Scan for the cell matching the given text and deliver its (x, y) coordinate at center. 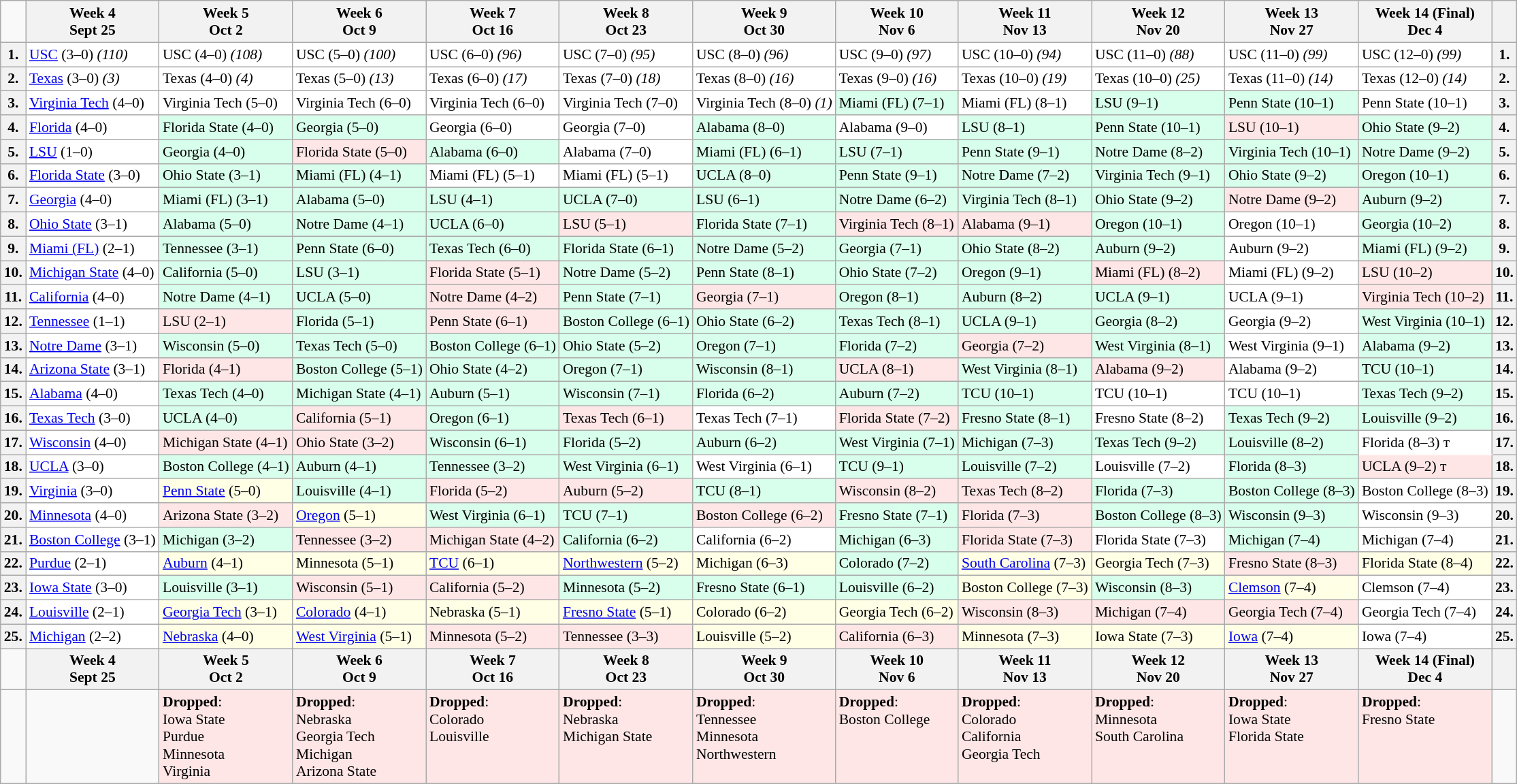
Tennessee (3–1) (226, 248)
LSU (10–2) (1425, 273)
Texas (3–0) (3) (93, 79)
Wisconsin (5–0) (226, 346)
Wisconsin (4–0) (93, 442)
Florida State (7–1) (764, 225)
USC (11–0) (88) (1158, 54)
UCLA (8–0) (764, 176)
Miami (FL) (8–1) (1025, 103)
UCLA (3–0) (93, 467)
Wisconsin (7–1) (626, 394)
Wisconsin (8–1) (764, 370)
Florida (4–0) (93, 127)
Iowa State (3–0) (93, 588)
Florida (8–3) (1292, 467)
Dropped:Boston College (897, 737)
Miami (FL) (3–1) (226, 200)
Alabama (9–0) (897, 127)
Texas Tech (6–0) (493, 248)
Georgia (9–2) (1292, 321)
USC (3–0) (110) (93, 54)
Texas (11–0) (14) (1292, 79)
Texas Tech (4–0) (226, 394)
Miami (FL) (6–1) (764, 152)
Florida State (5–1) (493, 273)
California (5–1) (359, 419)
Texas (9–0) (16) (897, 79)
Texas Tech (7–1) (764, 419)
LSU (4–1) (493, 200)
Colorado (6–2) (764, 612)
Fresno State (7–1) (897, 515)
Miami (FL) (8–2) (1158, 273)
Penn State (8–1) (764, 273)
California (6–3) (897, 636)
Virginia Tech (9–1) (1158, 176)
Boston College (6–2) (764, 515)
Fresno State (8–1) (1025, 419)
LSU (8–1) (1025, 127)
Florida State (7–2) (897, 419)
Dropped:ColoradoCaliforniaGeorgia Tech (1025, 737)
Auburn (5–2) (626, 491)
Oregon (5–1) (359, 515)
Georgia (5–0) (359, 127)
Texas (10–0) (19) (1025, 79)
Tennessee (1–1) (93, 321)
TCU (8–1) (764, 491)
Arizona State (3–2) (226, 515)
Virginia (3–0) (93, 491)
USC (12–0) (99) (1425, 54)
USC (6–0) (96) (493, 54)
Florida State (6–1) (626, 248)
West Virginia (5–1) (359, 636)
Louisville (3–1) (226, 588)
Florida State (3–0) (93, 176)
Florida (7–2) (897, 346)
Georgia Tech (3–1) (226, 612)
Penn State (5–0) (226, 491)
Nebraska (4–0) (226, 636)
UCLA (7–0) (626, 200)
Ohio State (5–2) (626, 346)
West Virginia (9–1) (1292, 346)
Virginia Tech (10–2) (1425, 297)
LSU (10–1) (1292, 127)
Louisville (4–1) (359, 491)
Texas Tech (5–0) (359, 346)
South Carolina (7–3) (1025, 563)
Texas (12–0) (14) (1425, 79)
USC (11–0) (99) (1292, 54)
Auburn (5–1) (493, 394)
Colorado (7–2) (897, 563)
Virginia Tech (10–1) (1292, 152)
Michigan (7–3) (1025, 442)
Louisville (8–2) (1292, 442)
Dropped:Iowa StateFlorida State (1292, 737)
UCLA (8–1) (897, 370)
Michigan State (4–0) (93, 273)
Dropped:Iowa StatePurdueMinnesotaVirginia (226, 737)
Ohio State (7–2) (897, 273)
Auburn (6–2) (764, 442)
Texas (8–0) (16) (764, 79)
Miami (FL) (2–1) (93, 248)
Georgia (8–2) (1158, 321)
Georgia (6–0) (493, 127)
California (4–0) (93, 297)
UCLA (4–0) (226, 419)
Boston College (4–1) (226, 467)
Virginia Tech (8–0) (1) (764, 103)
Dropped:NebraskaMichigan State (626, 737)
Texas Tech (8–1) (897, 321)
Boston College (5–1) (359, 370)
USC (7–0) (95) (626, 54)
Ohio State (3–2) (359, 442)
Texas Tech (6–1) (626, 419)
Notre Dame (6–2) (897, 200)
TCU (9–1) (897, 467)
Virginia Tech (7–0) (626, 103)
West Virginia (10–1) (1425, 321)
Fresno State (8–2) (1158, 419)
Wisconsin (8–2) (897, 491)
Notre Dame (4–2) (493, 297)
USC (10–0) (94) (1025, 54)
Penn State (6–0) (359, 248)
Notre Dame (7–2) (1025, 176)
Georgia Tech (7–3) (1158, 563)
Alabama (8–0) (764, 127)
Texas (6–0) (17) (493, 79)
Penn State (7–1) (626, 297)
LSU (2–1) (226, 321)
Virginia Tech (5–0) (226, 103)
Auburn (7–2) (897, 394)
Florida (4–1) (226, 370)
Michigan (2–2) (93, 636)
Oregon (6–1) (493, 419)
Oregon (8–1) (897, 297)
Miami (FL) (4–1) (359, 176)
West Virginia (7–1) (897, 442)
LSU (6–1) (764, 200)
LSU (5–1) (626, 225)
Alabama (6–0) (493, 152)
USC (4–0) (108) (226, 54)
TCU (6–1) (493, 563)
Minnesota (7–3) (1025, 636)
Alabama (4–0) (93, 394)
Nebraska (5–1) (493, 612)
Boston College (3–1) (93, 540)
Georgia Tech (6–2) (897, 612)
Dropped:NebraskaGeorgia TechMichiganArizona State (359, 737)
LSU (7–1) (897, 152)
Florida State (8–4) (1425, 563)
Texas (7–0) (18) (626, 79)
Purdue (2–1) (93, 563)
California (5–0) (226, 273)
Florida State (4–0) (226, 127)
UCLA (5–0) (359, 297)
Dropped:MinnesotaSouth Carolina (1158, 737)
Florida (6–2) (764, 394)
Penn State (6–1) (493, 321)
Georgia (10–2) (1425, 225)
Fresno State (6–1) (764, 588)
Wisconsin (5–1) (359, 588)
LSU (3–1) (359, 273)
Texas (10–0) (25) (1158, 79)
Michigan State (4–2) (493, 540)
Michigan (3–2) (226, 540)
TCU (7–1) (626, 515)
LSU (9–1) (1158, 103)
California (5–2) (493, 588)
LSU (1–0) (93, 152)
Fresno State (5–1) (626, 612)
Oregon (9–1) (1025, 273)
Wisconsin (6–1) (493, 442)
Minnesota (5–1) (359, 563)
Northwestern (5–2) (626, 563)
Arizona State (3–1) (93, 370)
Dropped:ColoradoLouisville (493, 737)
Notre Dame (3–1) (93, 346)
Texas Tech (3–0) (93, 419)
UCLA (6–0) (493, 225)
USC (9–0) (97) (897, 54)
UCLA (9–2) т (1425, 467)
Florida (5–1) (359, 321)
USC (8–0) (96) (764, 54)
Auburn (8–2) (1025, 297)
Florida State (5–0) (359, 152)
Florida (8–3) т (1425, 442)
Colorado (4–1) (359, 612)
Notre Dame (8–2) (1158, 152)
Boston College (7–3) (1025, 588)
Ohio State (6–2) (764, 321)
Dropped:TennesseeMinnesotaNorthwestern (764, 737)
Louisville (6–2) (897, 588)
Texas (5–0) (13) (359, 79)
Georgia (7–0) (626, 127)
USC (5–0) (100) (359, 54)
Tennessee (3–3) (626, 636)
Miami (FL) (7–1) (897, 103)
Georgia (7–2) (1025, 346)
Minnesota (4–0) (93, 515)
Louisville (2–1) (93, 612)
Louisville (5–2) (764, 636)
Louisville (9–2) (1425, 419)
Ohio State (4–2) (493, 370)
Ohio State (8–2) (1025, 248)
Fresno State (8–3) (1292, 563)
Texas Tech (8–2) (1025, 491)
Alabama (9–1) (1025, 225)
Virginia Tech (4–0) (93, 103)
Dropped:Fresno State (1425, 737)
Alabama (7–0) (626, 152)
Texas (4–0) (4) (226, 79)
Iowa State (7–3) (1158, 636)
